Locate the cell with the specified text and output its (x, y) center coordinate. 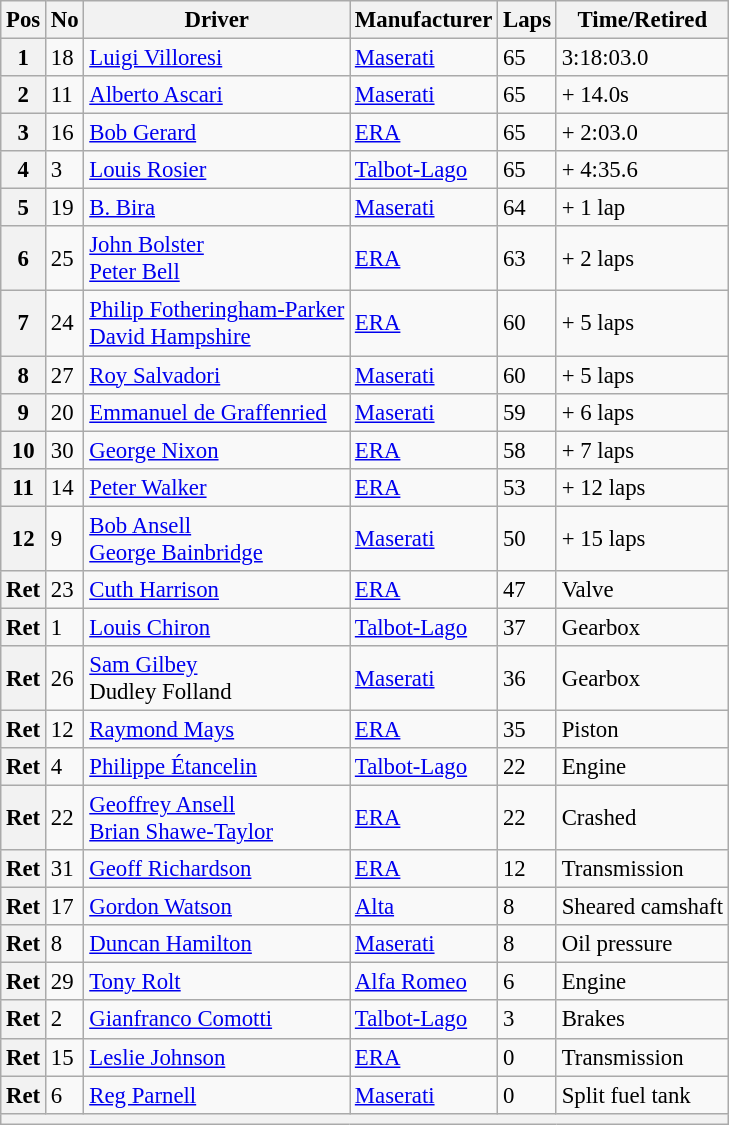
Geoff Richardson (217, 869)
Oil pressure (642, 944)
19 (65, 208)
Philip Fotheringham-Parker David Hampshire (217, 324)
Gianfranco Comotti (217, 1020)
Tony Rolt (217, 982)
Reg Parnell (217, 1095)
23 (65, 590)
30 (65, 450)
Alta (424, 907)
Peter Walker (217, 487)
Time/Retired (642, 20)
24 (65, 324)
35 (528, 729)
+ 12 laps (642, 487)
Roy Salvadori (217, 375)
31 (65, 869)
15 (65, 1057)
+ 2 laps (642, 258)
Geoffrey Ansell Brian Shawe-Taylor (217, 818)
Split fuel tank (642, 1095)
Philippe Étancelin (217, 767)
Sheared camshaft (642, 907)
+ 15 laps (642, 538)
63 (528, 258)
Raymond Mays (217, 729)
16 (65, 133)
20 (65, 412)
Pos (24, 20)
George Nixon (217, 450)
59 (528, 412)
37 (528, 627)
Bob Gerard (217, 133)
Manufacturer (424, 20)
18 (65, 58)
Alberto Ascari (217, 95)
John Bolster Peter Bell (217, 258)
29 (65, 982)
B. Bira (217, 208)
Driver (217, 20)
Valve (642, 590)
+ 4:35.6 (642, 170)
25 (65, 258)
Leslie Johnson (217, 1057)
+ 7 laps (642, 450)
+ 14.0s (642, 95)
Piston (642, 729)
Louis Rosier (217, 170)
Alfa Romeo (424, 982)
Emmanuel de Graffenried (217, 412)
+ 6 laps (642, 412)
Laps (528, 20)
No (65, 20)
17 (65, 907)
64 (528, 208)
Duncan Hamilton (217, 944)
27 (65, 375)
Luigi Villoresi (217, 58)
Crashed (642, 818)
Louis Chiron (217, 627)
50 (528, 538)
Cuth Harrison (217, 590)
Gordon Watson (217, 907)
10 (24, 450)
47 (528, 590)
14 (65, 487)
Brakes (642, 1020)
36 (528, 678)
53 (528, 487)
+ 2:03.0 (642, 133)
5 (24, 208)
26 (65, 678)
Sam Gilbey Dudley Folland (217, 678)
Bob Ansell George Bainbridge (217, 538)
58 (528, 450)
3:18:03.0 (642, 58)
+ 1 lap (642, 208)
7 (24, 324)
